For the text-containing cell, return its midpoint in (x, y) coordinate format. 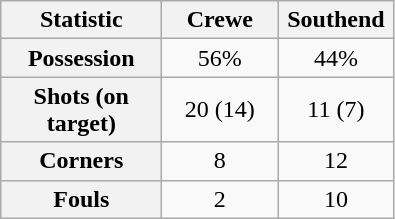
Shots (on target) (82, 110)
8 (220, 161)
Crewe (220, 20)
11 (7) (336, 110)
Southend (336, 20)
12 (336, 161)
10 (336, 199)
20 (14) (220, 110)
Fouls (82, 199)
44% (336, 58)
Corners (82, 161)
Possession (82, 58)
Statistic (82, 20)
56% (220, 58)
2 (220, 199)
